Extract the [X, Y] coordinate from the center of the cell holding the provided text.  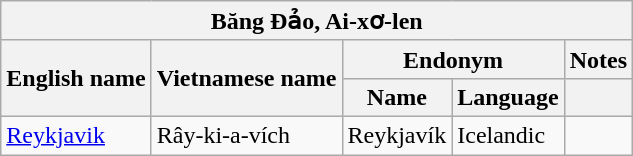
Endonym [453, 59]
Language [508, 97]
Reykjavik [76, 135]
Notes [598, 59]
Rây-ki-a-vích [246, 135]
Reykjavík [397, 135]
Băng Đảo, Ai-xơ-len [317, 21]
Name [397, 97]
Icelandic [508, 135]
English name [76, 78]
Vietnamese name [246, 78]
